Detect which cell encompasses the target text, then output its [X, Y] center coordinate. 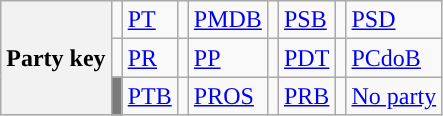
PP [228, 58]
PSB [306, 20]
PDT [306, 58]
PMDB [228, 20]
PR [150, 58]
PROS [228, 96]
PT [150, 20]
PSD [394, 20]
No party [394, 96]
PTB [150, 96]
Party key [56, 58]
PRB [306, 96]
PCdoB [394, 58]
